Return the (X, Y) coordinate for the center point of the cell that contains the specified text.  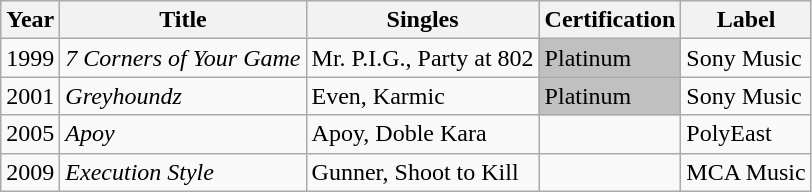
Title (183, 20)
Year (30, 20)
Gunner, Shoot to Kill (422, 172)
Mr. P.I.G., Party at 802 (422, 58)
2005 (30, 134)
Label (746, 20)
Certification (610, 20)
2001 (30, 96)
Apoy, Doble Kara (422, 134)
Greyhoundz (183, 96)
Execution Style (183, 172)
7 Corners of Your Game (183, 58)
2009 (30, 172)
Singles (422, 20)
PolyEast (746, 134)
1999 (30, 58)
MCA Music (746, 172)
Apoy (183, 134)
Even, Karmic (422, 96)
